Pinpoint the cell where the given text exists, returning its [x, y] midpoint coordinate. 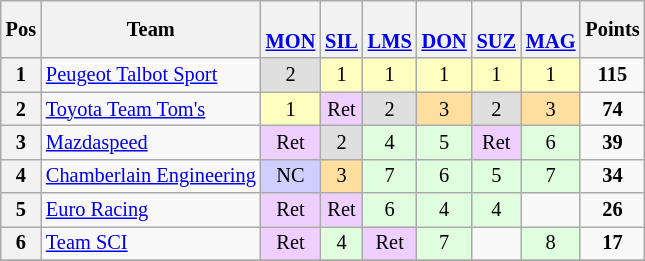
Points [612, 29]
MAG [551, 29]
MON [291, 29]
DON [444, 29]
Team [151, 29]
Team SCI [151, 243]
NC [291, 176]
Pos [21, 29]
34 [612, 176]
Peugeot Talbot Sport [151, 75]
74 [612, 109]
Mazdaspeed [151, 142]
8 [551, 243]
39 [612, 142]
LMS [390, 29]
Euro Racing [151, 210]
SUZ [496, 29]
SIL [342, 29]
Chamberlain Engineering [151, 176]
115 [612, 75]
17 [612, 243]
26 [612, 210]
Toyota Team Tom's [151, 109]
